Identify which cell holds the provided text, then report its [x, y] central coordinate. 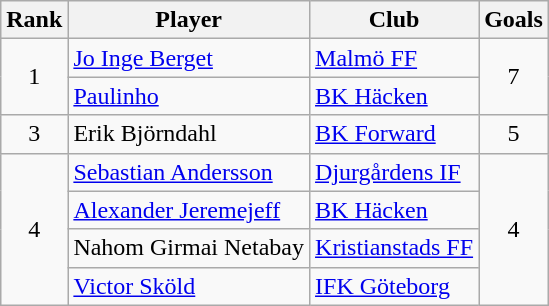
IFK Göteborg [394, 286]
Paulinho [189, 96]
Malmö FF [394, 58]
Djurgårdens IF [394, 172]
Jo Inge Berget [189, 58]
7 [514, 77]
Alexander Jeremejeff [189, 210]
BK Forward [394, 134]
Nahom Girmai Netabay [189, 248]
Victor Sköld [189, 286]
1 [34, 77]
5 [514, 134]
Sebastian Andersson [189, 172]
Rank [34, 20]
Club [394, 20]
Kristianstads FF [394, 248]
Erik Björndahl [189, 134]
Player [189, 20]
3 [34, 134]
Goals [514, 20]
